From the cell containing the given text, extract its center point as [X, Y] coordinate. 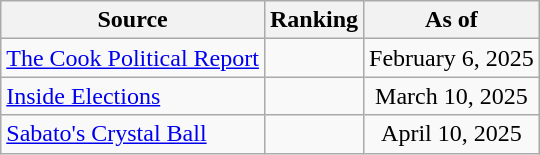
February 6, 2025 [452, 58]
Sabato's Crystal Ball [133, 134]
Inside Elections [133, 96]
The Cook Political Report [133, 58]
April 10, 2025 [452, 134]
As of [452, 20]
Source [133, 20]
Ranking [314, 20]
March 10, 2025 [452, 96]
